Provide the [X, Y] coordinate of the cell's center where the given text is located.  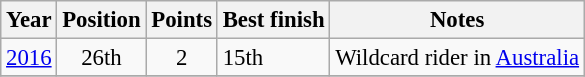
26th [102, 58]
15th [273, 58]
Notes [458, 20]
2016 [29, 58]
Year [29, 20]
Position [102, 20]
2 [182, 58]
Points [182, 20]
Best finish [273, 20]
Wildcard rider in Australia [458, 58]
